Return [x, y] of the center of cell containing provided text 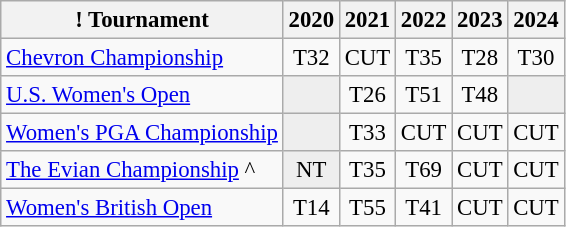
Chevron Championship [142, 58]
Women's PGA Championship [142, 133]
2023 [480, 20]
T33 [367, 133]
2024 [536, 20]
NT [311, 170]
T28 [480, 58]
T51 [424, 95]
T32 [311, 58]
2020 [311, 20]
T48 [480, 95]
T41 [424, 208]
T55 [367, 208]
Women's British Open [142, 208]
T14 [311, 208]
T26 [367, 95]
U.S. Women's Open [142, 95]
2021 [367, 20]
The Evian Championship ^ [142, 170]
T30 [536, 58]
T69 [424, 170]
! Tournament [142, 20]
2022 [424, 20]
